Extract the [x, y] coordinate from the center of the cell holding the provided text.  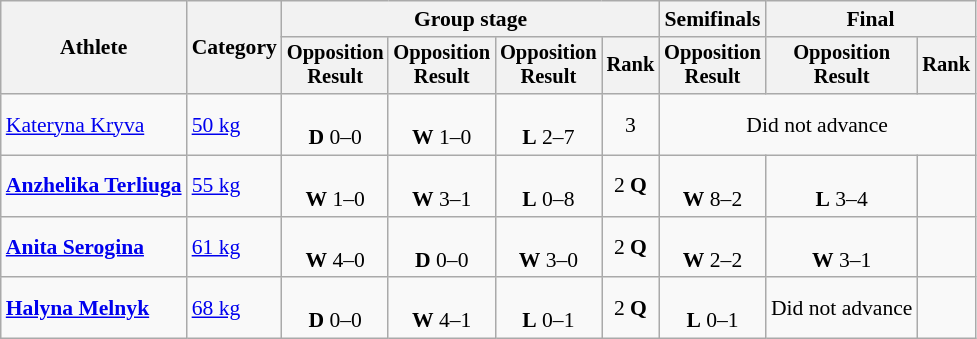
Semifinals [712, 19]
Anzhelika Terliuga [94, 186]
Group stage [470, 19]
L 0–8 [548, 186]
W 3–0 [548, 248]
W 8–2 [712, 186]
Final [870, 19]
61 kg [234, 248]
3 [631, 124]
55 kg [234, 186]
Category [234, 48]
Halyna Melnyk [94, 308]
L 3–4 [842, 186]
W 4–0 [336, 248]
50 kg [234, 124]
L 2–7 [548, 124]
Kateryna Kryva [94, 124]
W 4–1 [442, 308]
Anita Serogina [94, 248]
W 2–2 [712, 248]
68 kg [234, 308]
Athlete [94, 48]
